Provide the (x, y) coordinate of the cell's center where the given text is located.  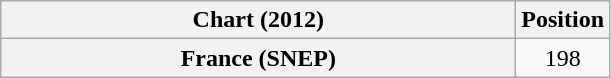
Position (563, 20)
France (SNEP) (258, 58)
198 (563, 58)
Chart (2012) (258, 20)
